Capture the cell that displays the provided text and extract its (X, Y) central coordinate. 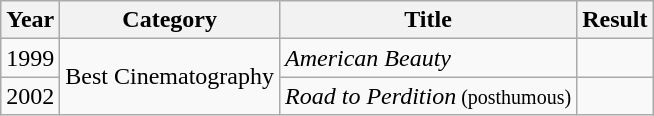
Best Cinematography (170, 77)
Category (170, 20)
2002 (30, 96)
Title (428, 20)
American Beauty (428, 58)
Road to Perdition (posthumous) (428, 96)
1999 (30, 58)
Year (30, 20)
Result (615, 20)
